Find where the given text appears and provide that cell's center as (x, y) coordinate. 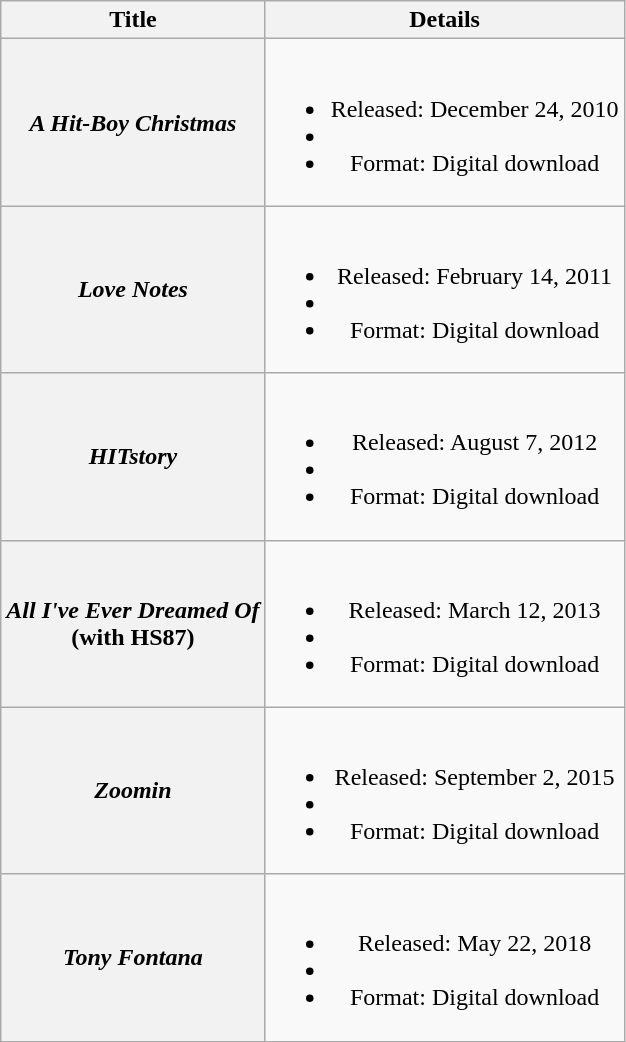
Released: May 22, 2018Format: Digital download (444, 958)
Released: February 14, 2011Format: Digital download (444, 290)
Released: August 7, 2012Format: Digital download (444, 456)
A Hit-Boy Christmas (133, 122)
Released: September 2, 2015Format: Digital download (444, 790)
Title (133, 20)
Released: December 24, 2010Format: Digital download (444, 122)
Details (444, 20)
Tony Fontana (133, 958)
HITstory (133, 456)
Zoomin (133, 790)
All I've Ever Dreamed Of(with HS87) (133, 624)
Released: March 12, 2013Format: Digital download (444, 624)
Love Notes (133, 290)
